Capture the cell that displays the provided text and extract its (X, Y) central coordinate. 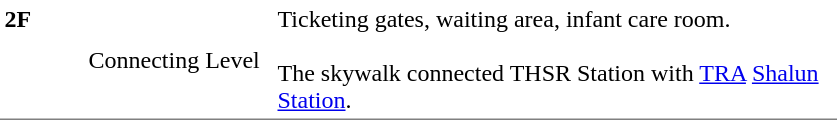
Ticketing gates, waiting area, infant care room.The skywalk connected THSR Station with TRA Shalun Station. (555, 60)
2F (42, 60)
Connecting Level (178, 60)
